Return the [x, y] coordinate for the center point of the cell that contains the specified text.  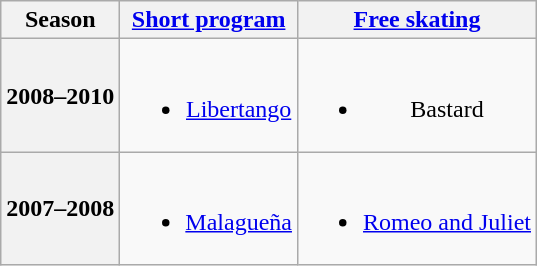
2007–2008 [60, 208]
Free skating [416, 20]
2008–2010 [60, 96]
Libertango [209, 96]
Malagueña [209, 208]
Short program [209, 20]
Romeo and Juliet [416, 208]
Bastard [416, 96]
Season [60, 20]
